Pinpoint the cell where the given text exists, returning its (X, Y) midpoint coordinate. 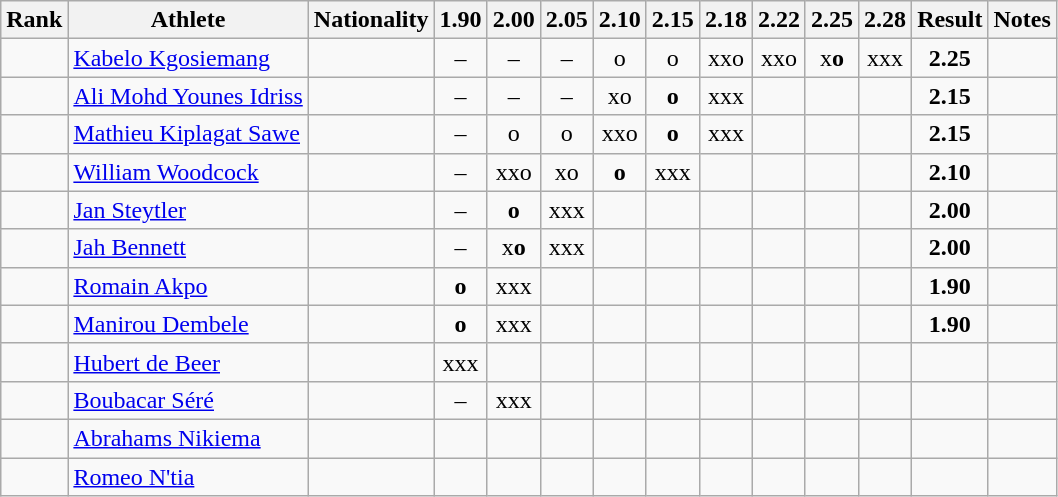
Nationality (371, 20)
2.28 (886, 20)
2.22 (778, 20)
Romain Akpo (188, 286)
2.05 (566, 20)
Jah Bennett (188, 248)
Abrahams Nikiema (188, 438)
Ali Mohd Younes Idriss (188, 96)
Rank (34, 20)
2.18 (726, 20)
Mathieu Kiplagat Sawe (188, 134)
Romeo N'tia (188, 477)
Athlete (188, 20)
Manirou Dembele (188, 324)
Notes (1022, 20)
William Woodcock (188, 172)
Jan Steytler (188, 210)
Kabelo Kgosiemang (188, 58)
Boubacar Séré (188, 400)
Hubert de Beer (188, 362)
Result (950, 20)
